Locate the cell with the specified text and output its [x, y] center coordinate. 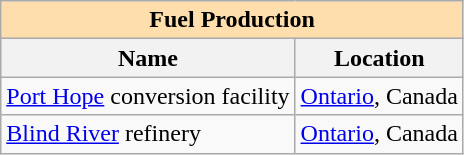
Fuel Production [232, 20]
Name [148, 58]
Location [379, 58]
Port Hope conversion facility [148, 96]
Blind River refinery [148, 134]
